Return the (x, y) coordinate for the center point of the cell that contains the specified text.  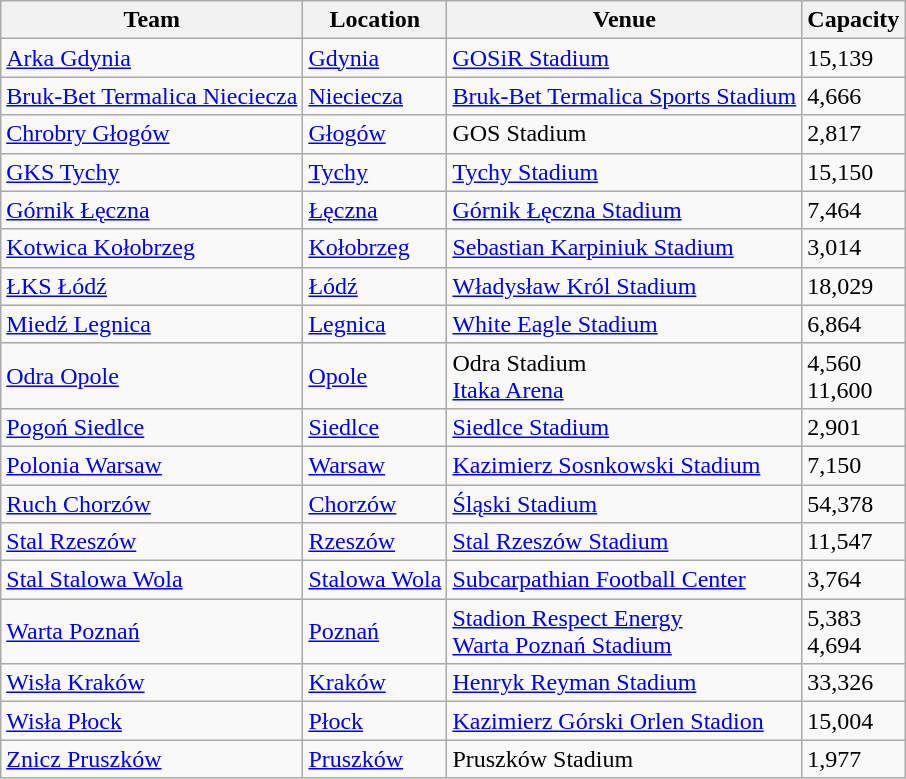
Śląski Stadium (624, 503)
18,029 (854, 286)
Polonia Warsaw (152, 465)
1,977 (854, 759)
Odra StadiumItaka Arena (624, 376)
Znicz Pruszków (152, 759)
Nieciecza (375, 96)
7,150 (854, 465)
Płock (375, 721)
Kazimierz Sosnkowski Stadium (624, 465)
3,014 (854, 248)
Chrobry Głogów (152, 134)
Subcarpathian Football Center (624, 580)
Chorzów (375, 503)
Stal Stalowa Wola (152, 580)
Capacity (854, 20)
Kotwica Kołobrzeg (152, 248)
15,150 (854, 172)
GOSiR Stadium (624, 58)
Wisła Kraków (152, 683)
Team (152, 20)
54,378 (854, 503)
Henryk Reyman Stadium (624, 683)
Arka Gdynia (152, 58)
Górnik Łęczna Stadium (624, 210)
Warsaw (375, 465)
Pruszków (375, 759)
Kazimierz Górski Orlen Stadion (624, 721)
Tychy (375, 172)
6,864 (854, 324)
3,764 (854, 580)
Warta Poznań (152, 632)
Bruk-Bet Termalica Nieciecza (152, 96)
Łęczna (375, 210)
GKS Tychy (152, 172)
Ruch Chorzów (152, 503)
Siedlce (375, 427)
Poznań (375, 632)
Władysław Król Stadium (624, 286)
GOS Stadium (624, 134)
Kraków (375, 683)
Łódź (375, 286)
2,817 (854, 134)
Miedź Legnica (152, 324)
Głogów (375, 134)
Opole (375, 376)
Sebastian Karpiniuk Stadium (624, 248)
4,666 (854, 96)
7,464 (854, 210)
33,326 (854, 683)
2,901 (854, 427)
Gdynia (375, 58)
Stalowa Wola (375, 580)
White Eagle Stadium (624, 324)
4,56011,600 (854, 376)
Venue (624, 20)
Location (375, 20)
Górnik Łęczna (152, 210)
Pruszków Stadium (624, 759)
11,547 (854, 542)
Kołobrzeg (375, 248)
Tychy Stadium (624, 172)
15,004 (854, 721)
Bruk-Bet Termalica Sports Stadium (624, 96)
Pogoń Siedlce (152, 427)
Siedlce Stadium (624, 427)
15,139 (854, 58)
ŁKS Łódź (152, 286)
Wisła Płock (152, 721)
Rzeszów (375, 542)
Stal Rzeszów Stadium (624, 542)
5,3834,694 (854, 632)
Odra Opole (152, 376)
Stadion Respect EnergyWarta Poznań Stadium (624, 632)
Stal Rzeszów (152, 542)
Legnica (375, 324)
